Find where the given text appears and provide that cell's center as (X, Y) coordinate. 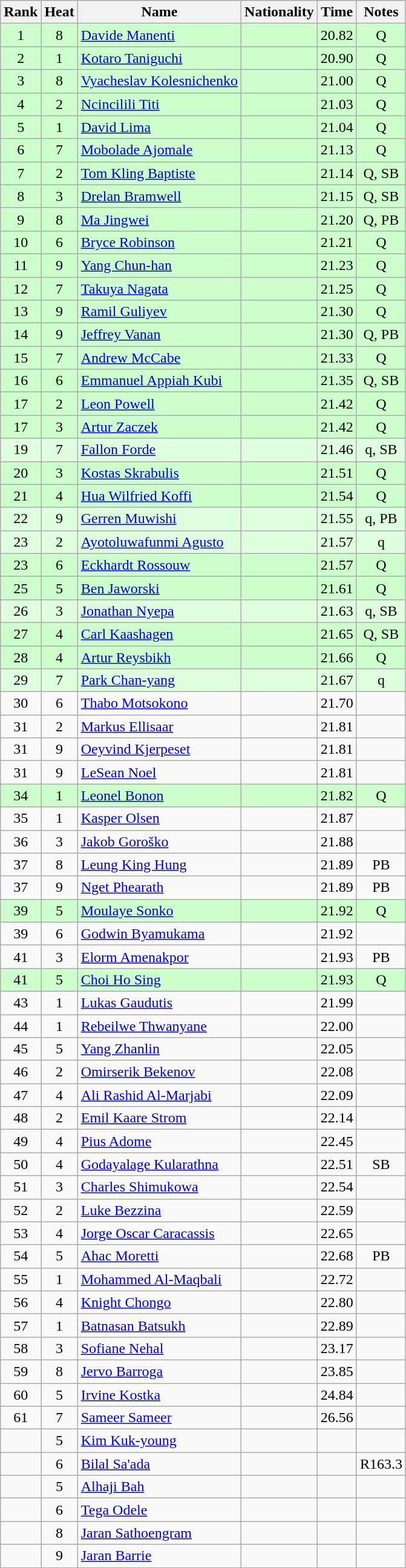
Rank (21, 12)
16 (21, 381)
21.20 (336, 219)
Ncincilili Titi (159, 104)
Ma Jingwei (159, 219)
Charles Shimukowa (159, 1187)
Ayotoluwafunmi Agusto (159, 542)
46 (21, 1072)
26.56 (336, 1418)
20.90 (336, 58)
48 (21, 1118)
22.08 (336, 1072)
22.09 (336, 1095)
43 (21, 1003)
22 (21, 519)
60 (21, 1394)
21.00 (336, 81)
21.67 (336, 680)
Time (336, 12)
45 (21, 1049)
Jeffrey Vanan (159, 335)
Nget Phearath (159, 888)
Leon Powell (159, 404)
Sofiane Nehal (159, 1348)
Kasper Olsen (159, 819)
Leung King Hung (159, 865)
49 (21, 1141)
22.80 (336, 1302)
55 (21, 1279)
22.89 (336, 1325)
20 (21, 473)
Omirserik Bekenov (159, 1072)
47 (21, 1095)
30 (21, 703)
Drelan Bramwell (159, 196)
21.88 (336, 842)
R163.3 (381, 1464)
22.14 (336, 1118)
Tom Kling Baptiste (159, 173)
Mohammed Al-Maqbali (159, 1279)
44 (21, 1026)
21.61 (336, 588)
Bryce Robinson (159, 242)
22.05 (336, 1049)
21.14 (336, 173)
Kotaro Taniguchi (159, 58)
14 (21, 335)
21.55 (336, 519)
Heat (59, 12)
21.63 (336, 611)
21.21 (336, 242)
21.46 (336, 450)
36 (21, 842)
21.33 (336, 358)
Takuya Nagata (159, 289)
Gerren Muwishi (159, 519)
23.85 (336, 1371)
Jonathan Nyepa (159, 611)
51 (21, 1187)
Tega Odele (159, 1510)
Jorge Oscar Caracassis (159, 1233)
Jervo Barroga (159, 1371)
21.66 (336, 657)
21.70 (336, 703)
22.51 (336, 1164)
21.54 (336, 496)
Ramil Guliyev (159, 312)
Yang Chun-han (159, 265)
53 (21, 1233)
52 (21, 1210)
Artur Zaczek (159, 427)
SB (381, 1164)
21.65 (336, 634)
Hua Wilfried Koffi (159, 496)
Artur Reysbikh (159, 657)
22.72 (336, 1279)
Notes (381, 12)
21.13 (336, 150)
q, PB (381, 519)
Elorm Amenakpor (159, 957)
Davide Manenti (159, 35)
24.84 (336, 1394)
Sameer Sameer (159, 1418)
David Lima (159, 127)
Kim Kuk-young (159, 1441)
21.04 (336, 127)
Fallon Forde (159, 450)
21.03 (336, 104)
Jaran Barrie (159, 1556)
LeSean Noel (159, 772)
21.87 (336, 819)
58 (21, 1348)
26 (21, 611)
11 (21, 265)
22.45 (336, 1141)
54 (21, 1256)
Lukas Gaudutis (159, 1003)
Leonel Bonon (159, 796)
Vyacheslav Kolesnichenko (159, 81)
50 (21, 1164)
13 (21, 312)
Moulaye Sonko (159, 911)
21.35 (336, 381)
Pius Adome (159, 1141)
Ahac Moretti (159, 1256)
28 (21, 657)
29 (21, 680)
21.25 (336, 289)
25 (21, 588)
Carl Kaashagen (159, 634)
Luke Bezzina (159, 1210)
Thabo Motsokono (159, 703)
27 (21, 634)
20.82 (336, 35)
Bilal Sa'ada (159, 1464)
Name (159, 12)
Emmanuel Appiah Kubi (159, 381)
34 (21, 796)
12 (21, 289)
Ben Jaworski (159, 588)
Batnasan Batsukh (159, 1325)
Eckhardt Rossouw (159, 565)
21.99 (336, 1003)
35 (21, 819)
Alhaji Bah (159, 1487)
21.51 (336, 473)
22.59 (336, 1210)
Nationality (280, 12)
10 (21, 242)
22.65 (336, 1233)
Yang Zhanlin (159, 1049)
Godayalage Kularathna (159, 1164)
22.54 (336, 1187)
Godwin Byamukama (159, 934)
15 (21, 358)
19 (21, 450)
Jakob Goroško (159, 842)
Park Chan-yang (159, 680)
Kostas Skrabulis (159, 473)
Markus Ellisaar (159, 726)
Mobolade Ajomale (159, 150)
Andrew McCabe (159, 358)
56 (21, 1302)
22.68 (336, 1256)
Irvine Kostka (159, 1394)
Emil Kaare Strom (159, 1118)
Knight Chongo (159, 1302)
61 (21, 1418)
Ali Rashid Al-Marjabi (159, 1095)
21.23 (336, 265)
Choi Ho Sing (159, 980)
21 (21, 496)
Oeyvind Kjerpeset (159, 749)
Jaran Sathoengram (159, 1533)
59 (21, 1371)
21.15 (336, 196)
Rebeilwe Thwanyane (159, 1026)
57 (21, 1325)
21.82 (336, 796)
22.00 (336, 1026)
23.17 (336, 1348)
